Locate the cell with the specified text and output its [X, Y] center coordinate. 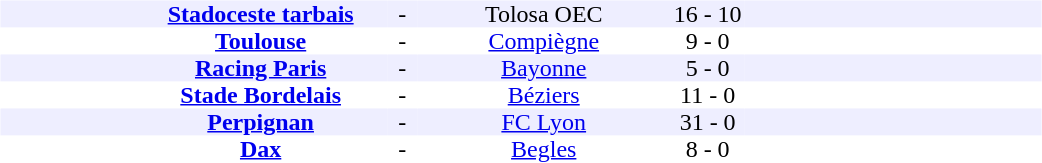
9 - 0 [707, 42]
Racing Paris [260, 68]
Dax [260, 150]
Béziers [544, 96]
31 - 0 [707, 122]
Bayonne [544, 68]
Perpignan [260, 122]
11 - 0 [707, 96]
Tolosa OEC [544, 14]
5 - 0 [707, 68]
FC Lyon [544, 122]
16 - 10 [707, 14]
Compiègne [544, 42]
8 - 0 [707, 150]
Toulouse [260, 42]
Stade Bordelais [260, 96]
Stadoceste tarbais [260, 14]
Begles [544, 150]
